Scan for the cell matching the given text and deliver its (x, y) coordinate at center. 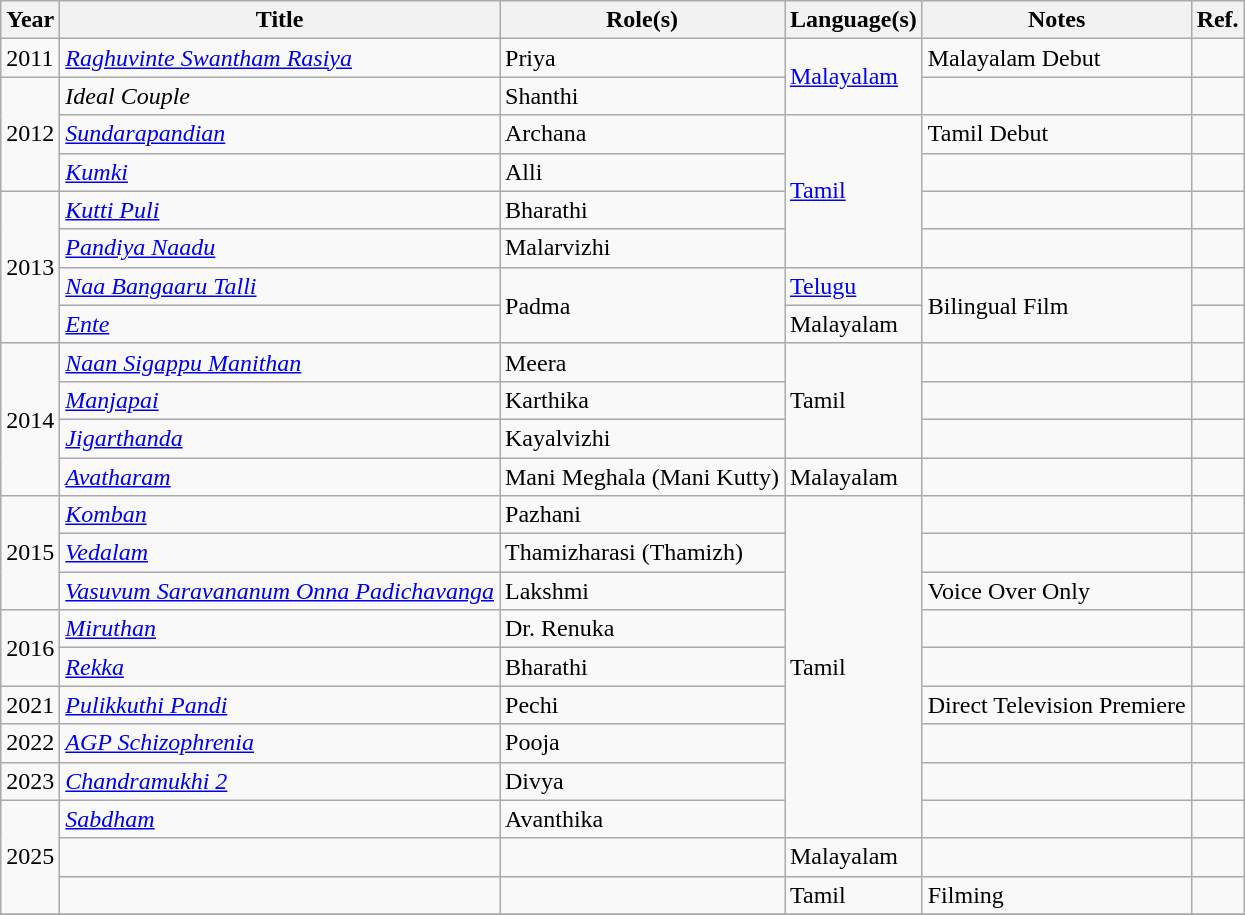
Year (30, 20)
Dr. Renuka (642, 629)
Filming (1056, 895)
Telugu (853, 286)
Ente (280, 324)
Jigarthanda (280, 438)
Avanthika (642, 819)
2022 (30, 743)
Priya (642, 58)
Komban (280, 515)
Manjapai (280, 400)
Naan Sigappu Manithan (280, 362)
Pechi (642, 705)
2014 (30, 419)
Thamizharasi (Thamizh) (642, 553)
Miruthan (280, 629)
Karthika (642, 400)
Malayalam Debut (1056, 58)
AGP Schizophrenia (280, 743)
2023 (30, 781)
2016 (30, 648)
Vedalam (280, 553)
Mani Meghala (Mani Kutty) (642, 477)
Kayalvizhi (642, 438)
Vasuvum Saravananum Onna Padichavanga (280, 591)
Ideal Couple (280, 96)
Lakshmi (642, 591)
Chandramukhi 2 (280, 781)
Notes (1056, 20)
Role(s) (642, 20)
Voice Over Only (1056, 591)
Alli (642, 172)
Raghuvinte Swantham Rasiya (280, 58)
Direct Television Premiere (1056, 705)
Avatharam (280, 477)
Malarvizhi (642, 248)
2025 (30, 857)
Padma (642, 305)
2013 (30, 267)
Sabdham (280, 819)
Kutti Puli (280, 210)
Archana (642, 134)
2012 (30, 134)
Language(s) (853, 20)
2021 (30, 705)
Shanthi (642, 96)
Ref. (1218, 20)
Kumki (280, 172)
Pooja (642, 743)
Pazhani (642, 515)
2011 (30, 58)
Pulikkuthi Pandi (280, 705)
Divya (642, 781)
Pandiya Naadu (280, 248)
Naa Bangaaru Talli (280, 286)
Rekka (280, 667)
Bilingual Film (1056, 305)
2015 (30, 553)
Sundarapandian (280, 134)
Meera (642, 362)
Tamil Debut (1056, 134)
Title (280, 20)
